Return the (X, Y) coordinate for the center point of the cell that contains the specified text.  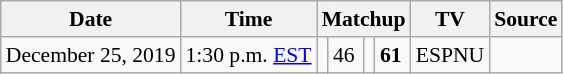
TV (450, 19)
61 (393, 55)
46 (346, 55)
Source (526, 19)
ESPNU (450, 55)
Time (249, 19)
1:30 p.m. EST (249, 55)
Matchup (364, 19)
Date (91, 19)
December 25, 2019 (91, 55)
